Return (x, y) of the center of cell containing provided text 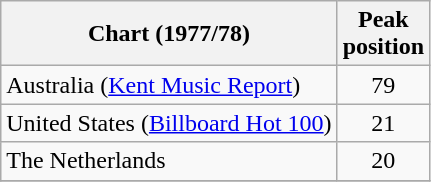
Peak position (383, 34)
Chart (1977/78) (169, 34)
21 (383, 123)
20 (383, 161)
The Netherlands (169, 161)
Australia (Kent Music Report) (169, 85)
79 (383, 85)
United States (Billboard Hot 100) (169, 123)
